Return the [x, y] coordinate for the center point of the cell that contains the specified text.  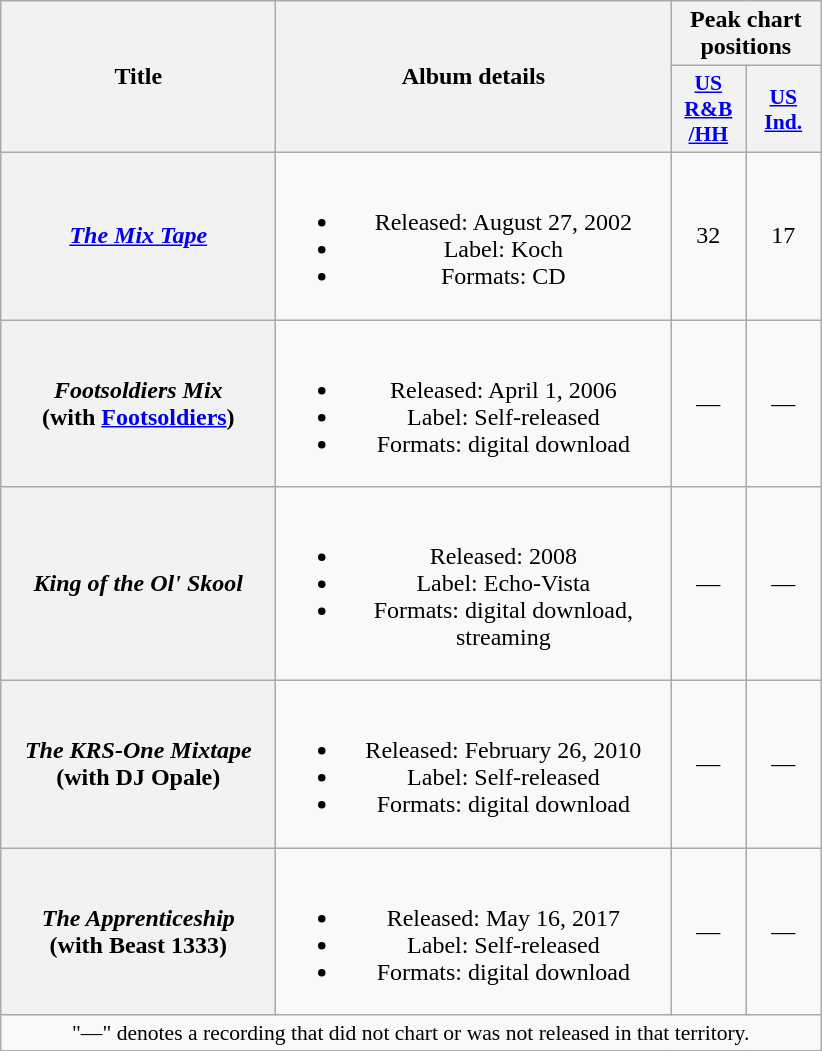
"—" denotes a recording that did not chart or was not released in that territory. [411, 1033]
King of the Ol' Skool [138, 584]
Released: August 27, 2002Label: KochFormats: CD [474, 236]
Footsoldiers Mix(with Footsoldiers) [138, 404]
Released: April 1, 2006Label: Self-releasedFormats: digital download [474, 404]
17 [784, 236]
US Ind. [784, 110]
32 [708, 236]
Peak chart positions [746, 34]
The Mix Tape [138, 236]
Album details [474, 77]
USR&B/HH [708, 110]
Released: 2008Label: Echo-VistaFormats: digital download, streaming [474, 584]
Released: May 16, 2017Label: Self-releasedFormats: digital download [474, 932]
The Apprenticeship(with Beast 1333) [138, 932]
Released: February 26, 2010Label: Self-releasedFormats: digital download [474, 764]
Title [138, 77]
The KRS-One Mixtape(with DJ Opale) [138, 764]
